From the cell containing the given text, extract its center point as [x, y] coordinate. 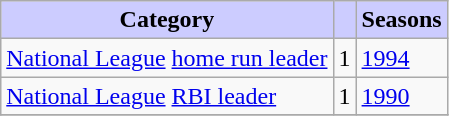
1990 [402, 96]
1994 [402, 58]
National League home run leader [167, 58]
Seasons [402, 20]
National League RBI leader [167, 96]
Category [167, 20]
